Search for the cell housing the specified text and yield its [X, Y] center coordinate. 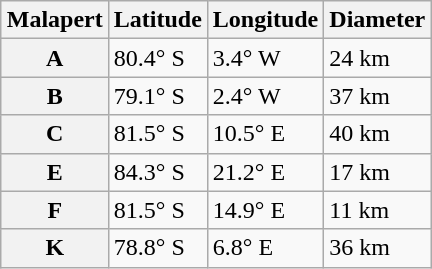
11 km [378, 210]
C [54, 134]
Malapert [54, 20]
17 km [378, 172]
2.4° W [265, 96]
F [54, 210]
21.2° E [265, 172]
10.5° E [265, 134]
Diameter [378, 20]
Longitude [265, 20]
78.8° S [158, 248]
24 km [378, 58]
37 km [378, 96]
80.4° S [158, 58]
36 km [378, 248]
40 km [378, 134]
14.9° E [265, 210]
6.8° E [265, 248]
84.3° S [158, 172]
B [54, 96]
K [54, 248]
3.4° W [265, 58]
A [54, 58]
E [54, 172]
Latitude [158, 20]
79.1° S [158, 96]
